From the cell containing the given text, extract its center point as (x, y) coordinate. 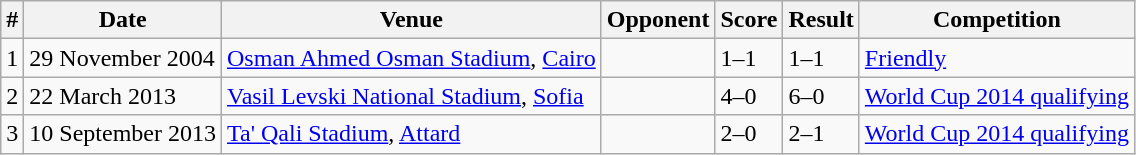
4–0 (749, 96)
Venue (412, 20)
Friendly (996, 58)
3 (12, 134)
Competition (996, 20)
6–0 (821, 96)
Score (749, 20)
Opponent (658, 20)
22 March 2013 (123, 96)
2–0 (749, 134)
Ta' Qali Stadium, Attard (412, 134)
2–1 (821, 134)
Vasil Levski National Stadium, Sofia (412, 96)
10 September 2013 (123, 134)
Date (123, 20)
29 November 2004 (123, 58)
Osman Ahmed Osman Stadium, Cairo (412, 58)
1 (12, 58)
2 (12, 96)
Result (821, 20)
# (12, 20)
